Capture the cell that displays the provided text and extract its [x, y] central coordinate. 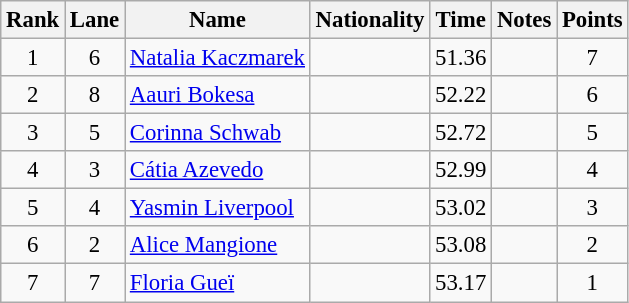
53.17 [461, 283]
52.22 [461, 95]
Points [592, 20]
Yasmin Liverpool [218, 208]
53.02 [461, 208]
Cátia Azevedo [218, 170]
Lane [95, 20]
Notes [524, 20]
Rank [33, 20]
51.36 [461, 58]
Natalia Kaczmarek [218, 58]
Nationality [370, 20]
8 [95, 95]
Name [218, 20]
52.72 [461, 133]
Time [461, 20]
Floria Gueï [218, 283]
52.99 [461, 170]
Corinna Schwab [218, 133]
Aauri Bokesa [218, 95]
53.08 [461, 245]
Alice Mangione [218, 245]
